Scan for the cell matching the given text and deliver its (X, Y) coordinate at center. 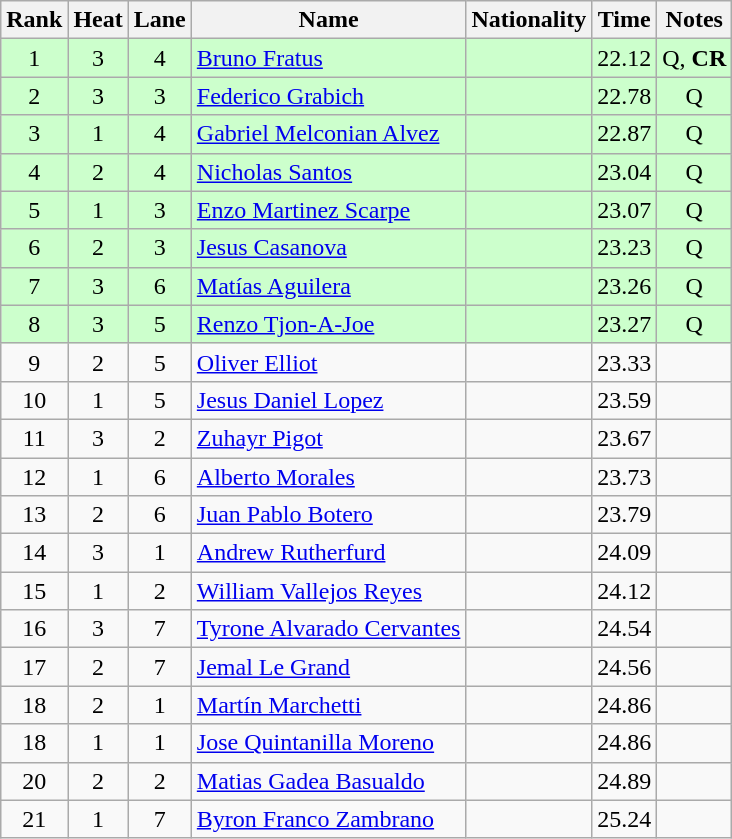
23.73 (624, 477)
20 (34, 781)
23.27 (624, 324)
Federico Grabich (328, 96)
9 (34, 362)
Tyrone Alvarado Cervantes (328, 629)
21 (34, 819)
Heat (98, 20)
22.78 (624, 96)
24.12 (624, 591)
Nationality (529, 20)
25.24 (624, 819)
Notes (694, 20)
14 (34, 553)
Martín Marchetti (328, 705)
Matias Gadea Basualdo (328, 781)
Renzo Tjon-A-Joe (328, 324)
Bruno Fratus (328, 58)
Jesus Casanova (328, 248)
11 (34, 438)
22.12 (624, 58)
Oliver Elliot (328, 362)
William Vallejos Reyes (328, 591)
23.59 (624, 400)
23.23 (624, 248)
Q, CR (694, 58)
23.04 (624, 172)
Zuhayr Pigot (328, 438)
Nicholas Santos (328, 172)
Jemal Le Grand (328, 667)
Andrew Rutherfurd (328, 553)
24.56 (624, 667)
Lane (160, 20)
15 (34, 591)
17 (34, 667)
Time (624, 20)
23.07 (624, 210)
16 (34, 629)
23.67 (624, 438)
Matías Aguilera (328, 286)
23.79 (624, 515)
24.54 (624, 629)
Juan Pablo Botero (328, 515)
Rank (34, 20)
Enzo Martinez Scarpe (328, 210)
13 (34, 515)
Alberto Morales (328, 477)
10 (34, 400)
22.87 (624, 134)
Jose Quintanilla Moreno (328, 743)
12 (34, 477)
23.33 (624, 362)
Gabriel Melconian Alvez (328, 134)
8 (34, 324)
Byron Franco Zambrano (328, 819)
Jesus Daniel Lopez (328, 400)
24.09 (624, 553)
Name (328, 20)
24.89 (624, 781)
23.26 (624, 286)
